Search for the cell housing the specified text and yield its [X, Y] center coordinate. 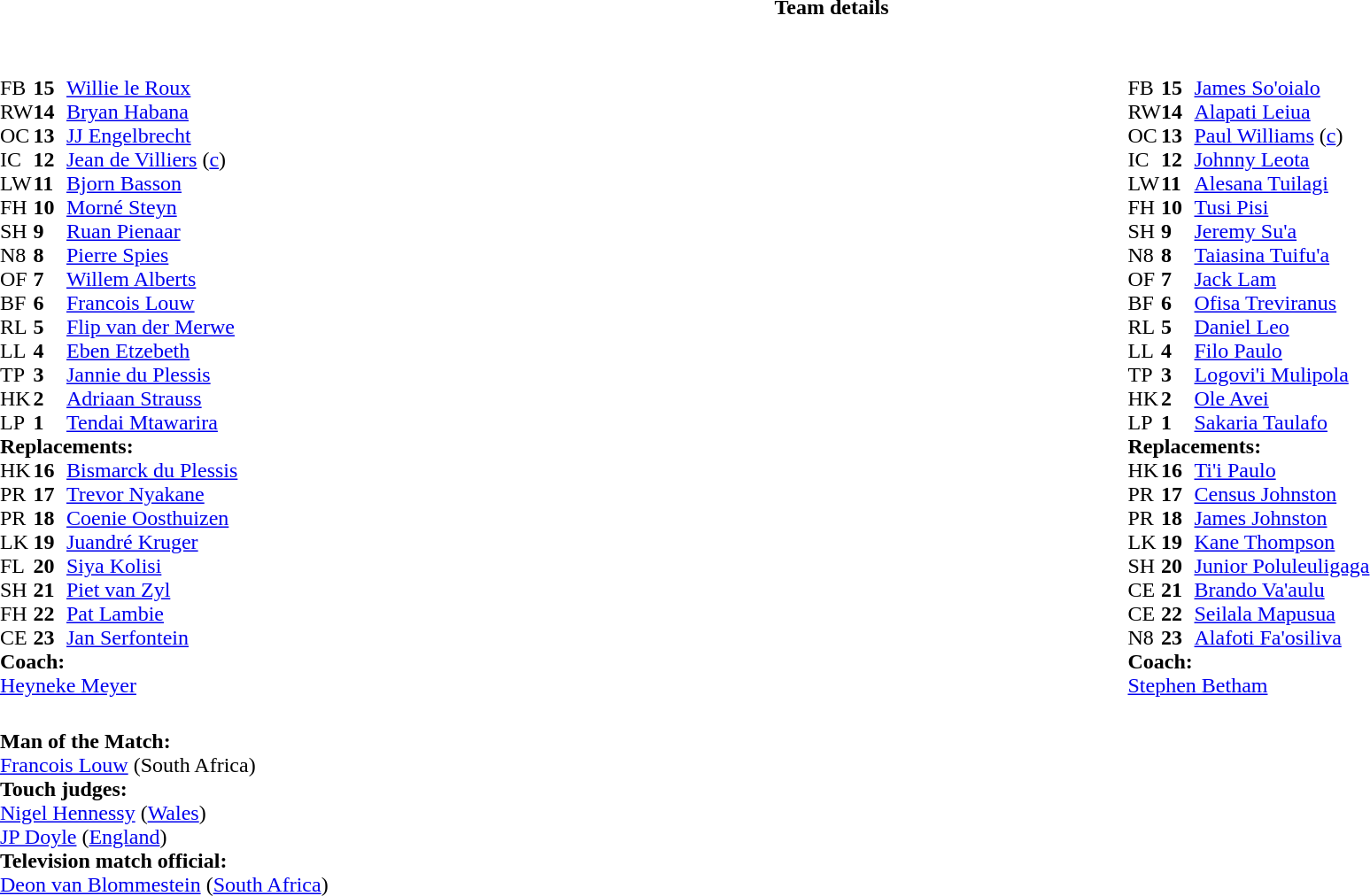
Bjorn Basson [152, 184]
Alafoti Fa'osiliva [1281, 637]
Ruan Pienaar [152, 232]
Pat Lambie [152, 614]
Ti'i Paulo [1281, 471]
Kane Thompson [1281, 542]
Brando Va'aulu [1281, 590]
Jean de Villiers (c) [152, 159]
Ole Avei [1281, 398]
Bryan Habana [152, 112]
Jannie du Plessis [152, 375]
Sakaria Taulafo [1281, 423]
Tendai Mtawarira [152, 423]
Eben Etzebeth [152, 351]
Jan Serfontein [152, 637]
Paul Williams (c) [1281, 136]
Daniel Leo [1281, 328]
Coenie Oosthuizen [152, 519]
Adriaan Strauss [152, 398]
Siya Kolisi [152, 567]
Logovi'i Mulipola [1281, 375]
Willie le Roux [152, 89]
JJ Engelbrecht [152, 136]
Ofisa Treviranus [1281, 303]
Jack Lam [1281, 280]
Alapati Leiua [1281, 112]
Junior Poluleuligaga [1281, 567]
Taiasina Tuifu'a [1281, 255]
FL [17, 567]
Seilala Mapusua [1281, 614]
Willem Alberts [152, 280]
Johnny Leota [1281, 159]
Piet van Zyl [152, 590]
Tusi Pisi [1281, 207]
Juandré Kruger [152, 542]
Trevor Nyakane [152, 494]
Francois Louw [152, 303]
Heyneke Meyer [119, 685]
James So'oialo [1281, 89]
Bismarck du Plessis [152, 471]
Pierre Spies [152, 255]
Census Johnston [1281, 494]
Flip van der Merwe [152, 328]
Alesana Tuilagi [1281, 184]
Morné Steyn [152, 207]
Stephen Betham [1249, 685]
James Johnston [1281, 519]
Filo Paulo [1281, 351]
Jeremy Su'a [1281, 232]
